For the text-containing cell, return its midpoint in [x, y] coordinate format. 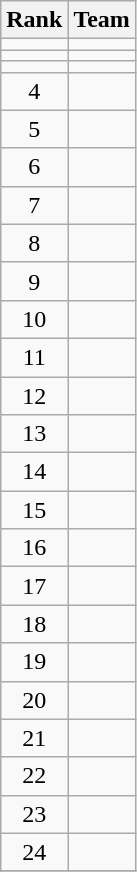
12 [34, 395]
Team [102, 20]
22 [34, 776]
Rank [34, 20]
14 [34, 472]
7 [34, 205]
6 [34, 167]
18 [34, 624]
13 [34, 434]
24 [34, 852]
20 [34, 700]
19 [34, 662]
23 [34, 814]
9 [34, 281]
4 [34, 91]
21 [34, 738]
10 [34, 319]
8 [34, 243]
5 [34, 129]
17 [34, 586]
15 [34, 510]
16 [34, 548]
11 [34, 357]
